Output the (x, y) coordinate of the center of the cell containing the given text.  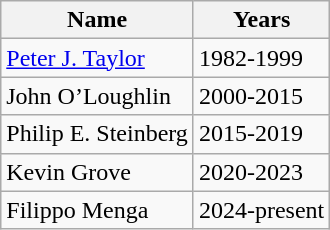
John O’Loughlin (98, 96)
Name (98, 20)
Kevin Grove (98, 172)
2000-2015 (261, 96)
2024-present (261, 210)
2020-2023 (261, 172)
Peter J. Taylor (98, 58)
Philip E. Steinberg (98, 134)
Years (261, 20)
2015-2019 (261, 134)
Filippo Menga (98, 210)
1982-1999 (261, 58)
